Return [x, y] of the center of cell containing provided text 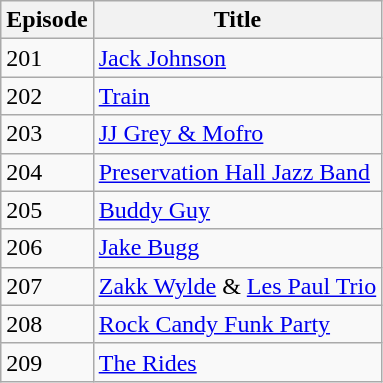
204 [47, 172]
205 [47, 210]
Zakk Wylde & Les Paul Trio [238, 286]
202 [47, 96]
208 [47, 324]
Jack Johnson [238, 58]
207 [47, 286]
209 [47, 362]
Preservation Hall Jazz Band [238, 172]
203 [47, 134]
Jake Bugg [238, 248]
Rock Candy Funk Party [238, 324]
Train [238, 96]
Buddy Guy [238, 210]
201 [47, 58]
Episode [47, 20]
The Rides [238, 362]
206 [47, 248]
JJ Grey & Mofro [238, 134]
Title [238, 20]
